Return the (x, y) coordinate for the center point of the cell that contains the specified text.  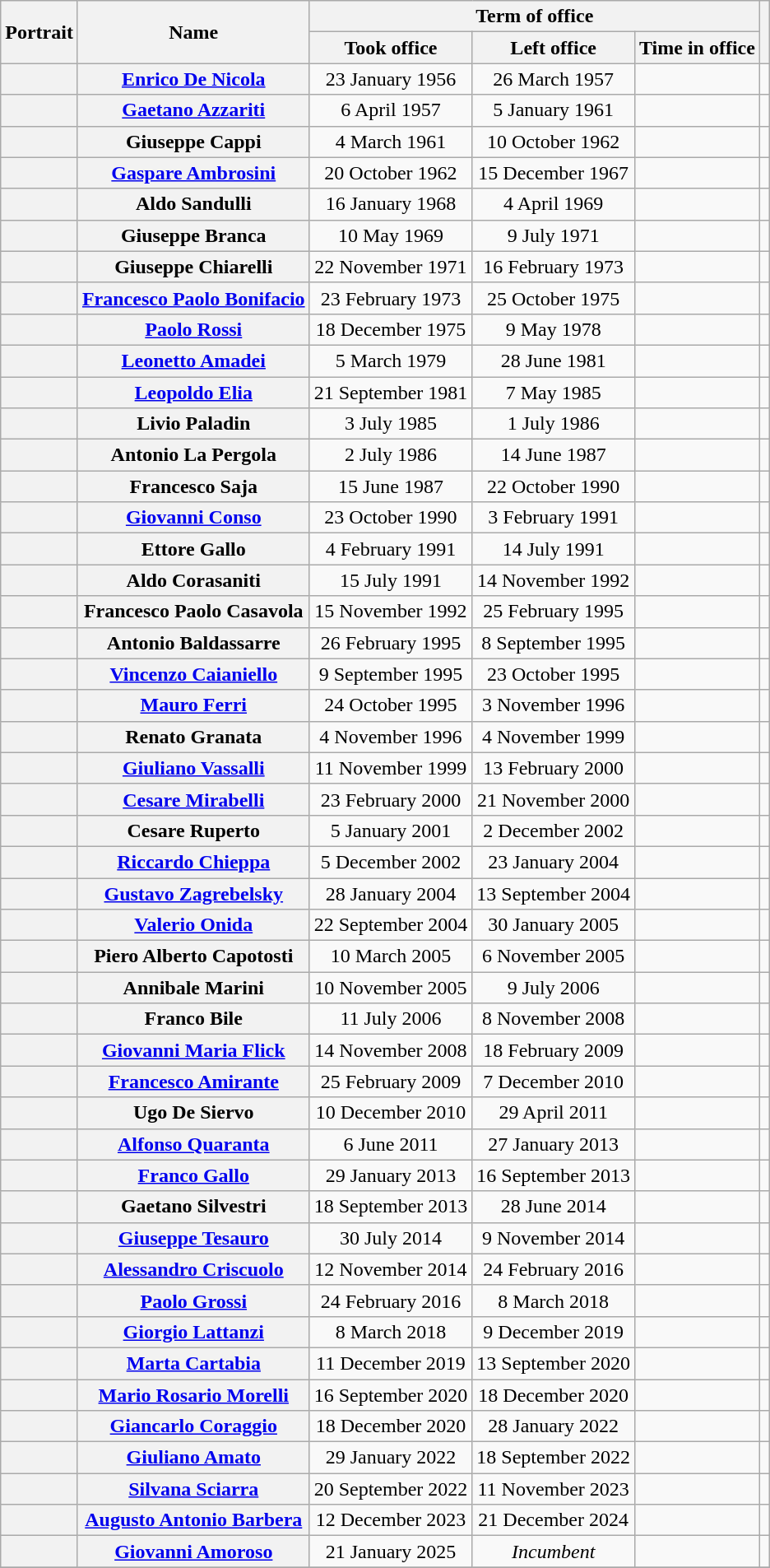
11 December 2019 (391, 1363)
Portrait (39, 32)
Gaetano Azzariti (193, 110)
9 July 1971 (554, 235)
Augusto Antonio Barbera (193, 1520)
29 January 2022 (391, 1458)
21 September 1981 (391, 393)
Annibale Marini (193, 988)
Valerio Onida (193, 925)
Mario Rosario Morelli (193, 1395)
Cesare Ruperto (193, 831)
Piero Alberto Capotosti (193, 956)
Gaspare Ambrosini (193, 173)
Alessandro Criscuolo (193, 1269)
Aldo Sandulli (193, 204)
Francesco Paolo Bonifacio (193, 298)
16 September 2020 (391, 1395)
22 September 2004 (391, 925)
23 January 1956 (391, 79)
10 October 1962 (554, 142)
Aldo Corasaniti (193, 580)
11 July 2006 (391, 1019)
Marta Cartabia (193, 1363)
Vincenzo Caianiello (193, 674)
15 June 1987 (391, 486)
Giovanni Amoroso (193, 1552)
Name (193, 32)
27 January 2013 (554, 1144)
4 February 1991 (391, 549)
Left office (554, 48)
11 November 2023 (554, 1489)
Giorgio Lattanzi (193, 1332)
13 February 2000 (554, 768)
30 January 2005 (554, 925)
23 February 1973 (391, 298)
7 May 1985 (554, 393)
10 November 2005 (391, 988)
15 December 1967 (554, 173)
Antonio La Pergola (193, 455)
20 September 2022 (391, 1489)
Paolo Rossi (193, 329)
6 November 2005 (554, 956)
23 October 1990 (391, 518)
Term of office (535, 16)
11 November 1999 (391, 768)
16 February 1973 (554, 267)
9 July 2006 (554, 988)
28 January 2022 (554, 1426)
Alfonso Quaranta (193, 1144)
30 July 2014 (391, 1238)
4 April 1969 (554, 204)
4 March 1961 (391, 142)
Ugo De Siervo (193, 1113)
28 January 2004 (391, 893)
25 February 2009 (391, 1082)
26 March 1957 (554, 79)
3 November 1996 (554, 705)
Mauro Ferri (193, 705)
22 November 1971 (391, 267)
9 December 2019 (554, 1332)
2 July 1986 (391, 455)
16 January 1968 (391, 204)
15 November 1992 (391, 612)
20 October 1962 (391, 173)
1 July 1986 (554, 424)
10 December 2010 (391, 1113)
18 September 2013 (391, 1207)
Silvana Sciarra (193, 1489)
Giuseppe Branca (193, 235)
2 December 2002 (554, 831)
7 December 2010 (554, 1082)
Leonetto Amadei (193, 361)
Ettore Gallo (193, 549)
23 October 1995 (554, 674)
3 February 1991 (554, 518)
18 February 2009 (554, 1050)
9 September 1995 (391, 674)
Francesco Amirante (193, 1082)
Francesco Saja (193, 486)
5 January 1961 (554, 110)
13 September 2004 (554, 893)
Giovanni Maria Flick (193, 1050)
Giuliano Amato (193, 1458)
14 November 2008 (391, 1050)
Riccardo Chieppa (193, 862)
5 December 2002 (391, 862)
Giuseppe Chiarelli (193, 267)
25 October 1975 (554, 298)
5 March 1979 (391, 361)
25 February 1995 (554, 612)
Franco Bile (193, 1019)
29 January 2013 (391, 1175)
Francesco Paolo Casavola (193, 612)
Livio Paladin (193, 424)
15 July 1991 (391, 580)
9 May 1978 (554, 329)
Paolo Grossi (193, 1300)
10 May 1969 (391, 235)
18 September 2022 (554, 1458)
5 January 2001 (391, 831)
14 July 1991 (554, 549)
4 November 1996 (391, 737)
Giuseppe Cappi (193, 142)
Incumbent (554, 1552)
22 October 1990 (554, 486)
Renato Granata (193, 737)
Franco Gallo (193, 1175)
14 November 1992 (554, 580)
26 February 1995 (391, 643)
14 June 1987 (554, 455)
Cesare Mirabelli (193, 799)
24 October 1995 (391, 705)
12 December 2023 (391, 1520)
21 November 2000 (554, 799)
23 January 2004 (554, 862)
8 November 2008 (554, 1019)
9 November 2014 (554, 1238)
Enrico De Nicola (193, 79)
Giuliano Vassalli (193, 768)
Took office (391, 48)
6 April 1957 (391, 110)
21 December 2024 (554, 1520)
18 December 1975 (391, 329)
28 June 2014 (554, 1207)
Leopoldo Elia (193, 393)
4 November 1999 (554, 737)
Gustavo Zagrebelsky (193, 893)
Giancarlo Coraggio (193, 1426)
Giovanni Conso (193, 518)
6 June 2011 (391, 1144)
10 March 2005 (391, 956)
23 February 2000 (391, 799)
28 June 1981 (554, 361)
Gaetano Silvestri (193, 1207)
Time in office (698, 48)
21 January 2025 (391, 1552)
Antonio Baldassarre (193, 643)
3 July 1985 (391, 424)
29 April 2011 (554, 1113)
12 November 2014 (391, 1269)
13 September 2020 (554, 1363)
Giuseppe Tesauro (193, 1238)
8 September 1995 (554, 643)
16 September 2013 (554, 1175)
